Find where the given text appears and provide that cell's center as (x, y) coordinate. 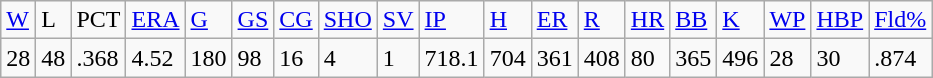
K (740, 20)
4.52 (156, 58)
180 (208, 58)
H (508, 20)
ERA (156, 20)
365 (694, 58)
4 (348, 58)
48 (54, 58)
30 (840, 58)
80 (647, 58)
98 (253, 58)
IP (452, 20)
L (54, 20)
718.1 (452, 58)
.368 (98, 58)
408 (602, 58)
CG (296, 20)
GS (253, 20)
BB (694, 20)
361 (554, 58)
.874 (900, 58)
W (18, 20)
WP (788, 20)
ER (554, 20)
1 (398, 58)
704 (508, 58)
SHO (348, 20)
G (208, 20)
PCT (98, 20)
HR (647, 20)
496 (740, 58)
Fld% (900, 20)
SV (398, 20)
R (602, 20)
HBP (840, 20)
16 (296, 58)
